Find where the given text appears and provide that cell's center as (X, Y) coordinate. 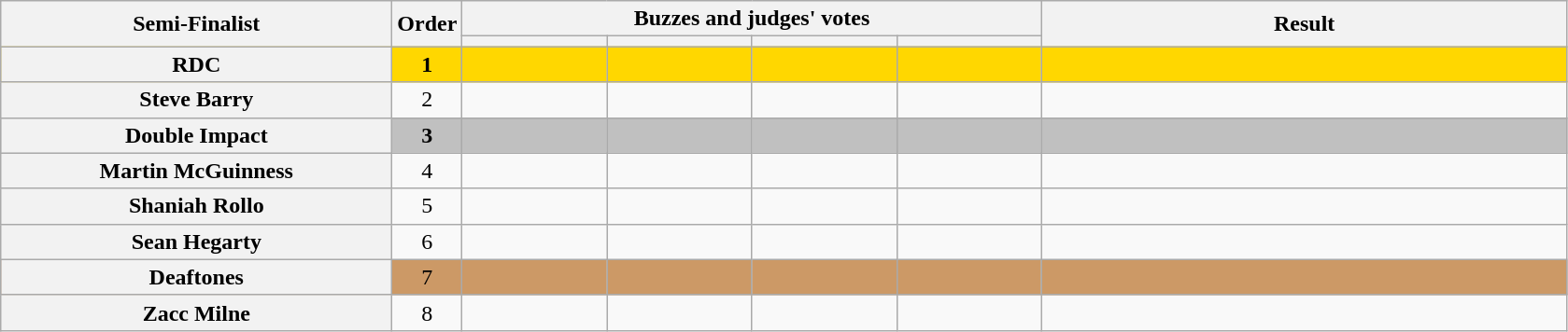
Order (428, 24)
Result (1304, 24)
Sean Hegarty (196, 242)
Buzzes and judges' votes (752, 19)
Zacc Milne (196, 312)
7 (428, 277)
8 (428, 312)
Shaniah Rollo (196, 206)
Martin McGuinness (196, 171)
1 (428, 64)
Double Impact (196, 135)
Steve Barry (196, 100)
6 (428, 242)
2 (428, 100)
3 (428, 135)
Semi-Finalist (196, 24)
Deaftones (196, 277)
4 (428, 171)
5 (428, 206)
RDC (196, 64)
